Search for the cell housing the specified text and yield its (X, Y) center coordinate. 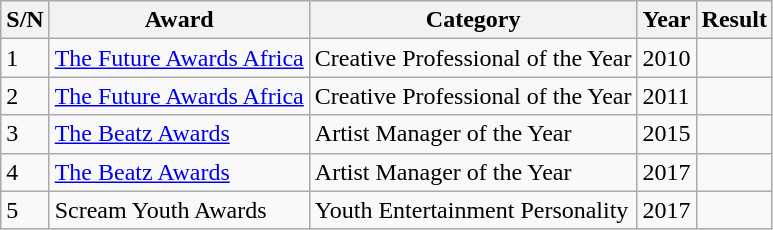
4 (25, 172)
3 (25, 134)
1 (25, 58)
Youth Entertainment Personality (473, 210)
Scream Youth Awards (179, 210)
Result (734, 20)
5 (25, 210)
Category (473, 20)
2 (25, 96)
2011 (666, 96)
Award (179, 20)
2015 (666, 134)
S/N (25, 20)
2010 (666, 58)
Year (666, 20)
